Return [X, Y] of the center of cell containing provided text 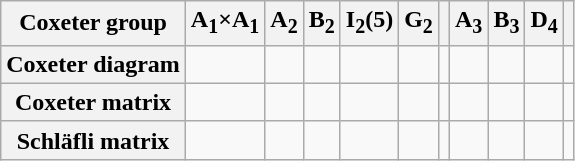
Coxeter matrix [94, 102]
D4 [544, 23]
B2 [322, 23]
A2 [284, 23]
A3 [468, 23]
Coxeter group [94, 23]
A1×A1 [224, 23]
G2 [419, 23]
I2(5) [369, 23]
Coxeter diagram [94, 64]
B3 [506, 23]
Schläfli matrix [94, 140]
